Return the (x, y) coordinate for the center point of the cell that contains the specified text.  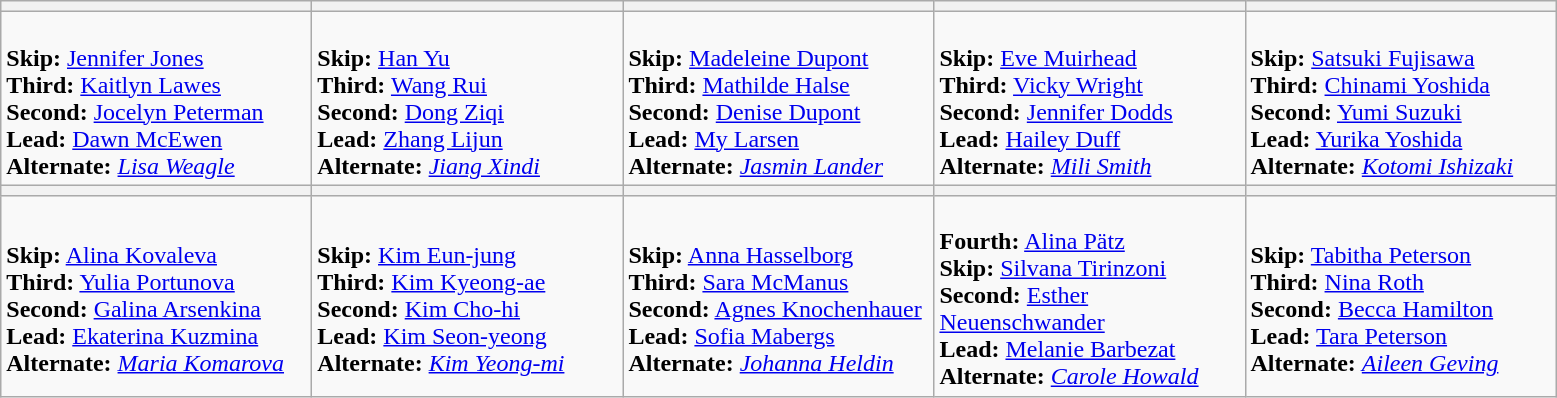
Skip: Alina Kovaleva Third: Yulia Portunova Second: Galina Arsenkina Lead: Ekaterina Kuzmina Alternate: Maria Komarova (156, 296)
Skip: Tabitha Peterson Third: Nina Roth Second: Becca Hamilton Lead: Tara Peterson Alternate: Aileen Geving (1400, 296)
Skip: Satsuki Fujisawa Third: Chinami Yoshida Second: Yumi Suzuki Lead: Yurika Yoshida Alternate: Kotomi Ishizaki (1400, 98)
Skip: Jennifer Jones Third: Kaitlyn Lawes Second: Jocelyn Peterman Lead: Dawn McEwen Alternate: Lisa Weagle (156, 98)
Skip: Eve Muirhead Third: Vicky Wright Second: Jennifer Dodds Lead: Hailey Duff Alternate: Mili Smith (1090, 98)
Skip: Madeleine Dupont Third: Mathilde Halse Second: Denise Dupont Lead: My Larsen Alternate: Jasmin Lander (778, 98)
Skip: Kim Eun-jung Third: Kim Kyeong-ae Second: Kim Cho-hi Lead: Kim Seon-yeong Alternate: Kim Yeong-mi (468, 296)
Skip: Anna Hasselborg Third: Sara McManus Second: Agnes Knochenhauer Lead: Sofia Mabergs Alternate: Johanna Heldin (778, 296)
Skip: Han Yu Third: Wang Rui Second: Dong Ziqi Lead: Zhang Lijun Alternate: Jiang Xindi (468, 98)
Fourth: Alina Pätz Skip: Silvana Tirinzoni Second: Esther Neuenschwander Lead: Melanie Barbezat Alternate: Carole Howald (1090, 296)
